Capture the cell that displays the provided text and extract its (X, Y) central coordinate. 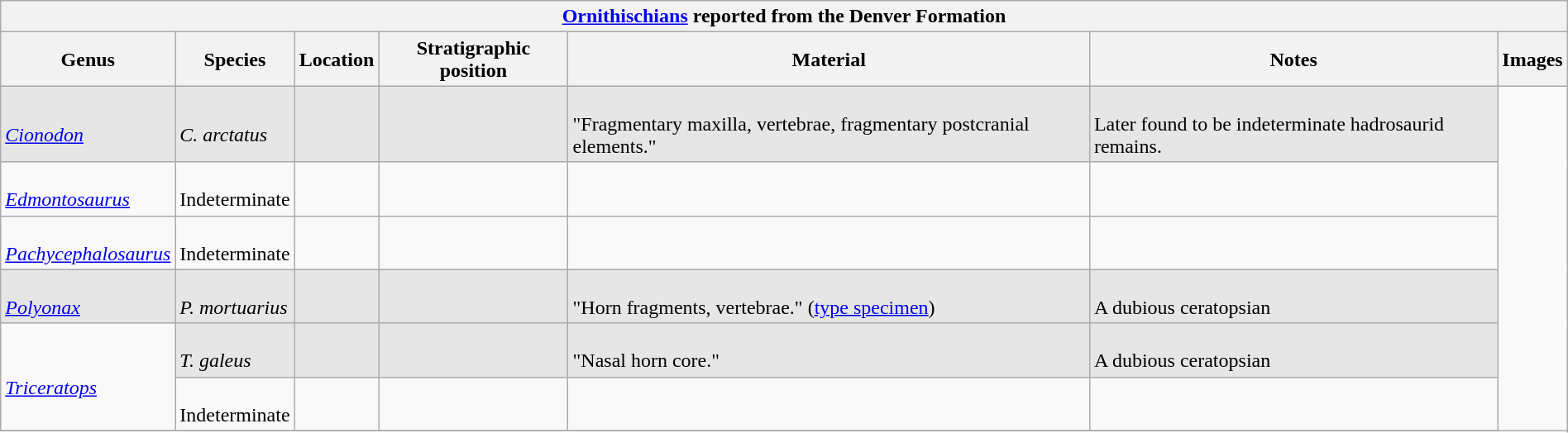
Ornithischians reported from the Denver Formation (784, 17)
Location (337, 59)
"Fragmentary maxilla, vertebrae, fragmentary postcranial elements." (829, 124)
Edmontosaurus (88, 188)
Material (829, 59)
P. mortuarius (235, 296)
Species (235, 59)
Later found to be indeterminate hadrosaurid remains. (1293, 124)
Polyonax (88, 296)
T. galeus (235, 350)
Triceratops (88, 377)
"Nasal horn core." (829, 350)
C. arctatus (235, 124)
"Horn fragments, vertebrae." (type specimen) (829, 296)
Notes (1293, 59)
Stratigraphic position (473, 59)
Images (1532, 59)
Genus (88, 59)
Cionodon (88, 124)
Pachycephalosaurus (88, 243)
